Scan for the cell matching the given text and deliver its (X, Y) coordinate at center. 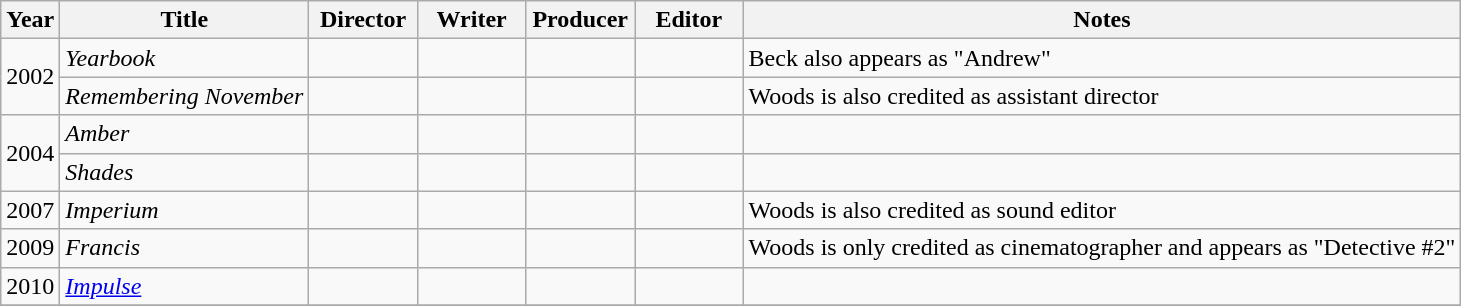
Woods is also credited as sound editor (1102, 210)
Amber (184, 134)
2007 (30, 210)
Woods is only credited as cinematographer and appears as "Detective #2" (1102, 248)
Imperium (184, 210)
2010 (30, 286)
Title (184, 20)
Beck also appears as "Andrew" (1102, 58)
2002 (30, 77)
Director (364, 20)
Writer (472, 20)
Shades (184, 172)
Impulse (184, 286)
Notes (1102, 20)
Year (30, 20)
2009 (30, 248)
Woods is also credited as assistant director (1102, 96)
Francis (184, 248)
Editor (688, 20)
Remembering November (184, 96)
Producer (580, 20)
2004 (30, 153)
Yearbook (184, 58)
